Output the (x, y) coordinate of the center of the cell containing the given text.  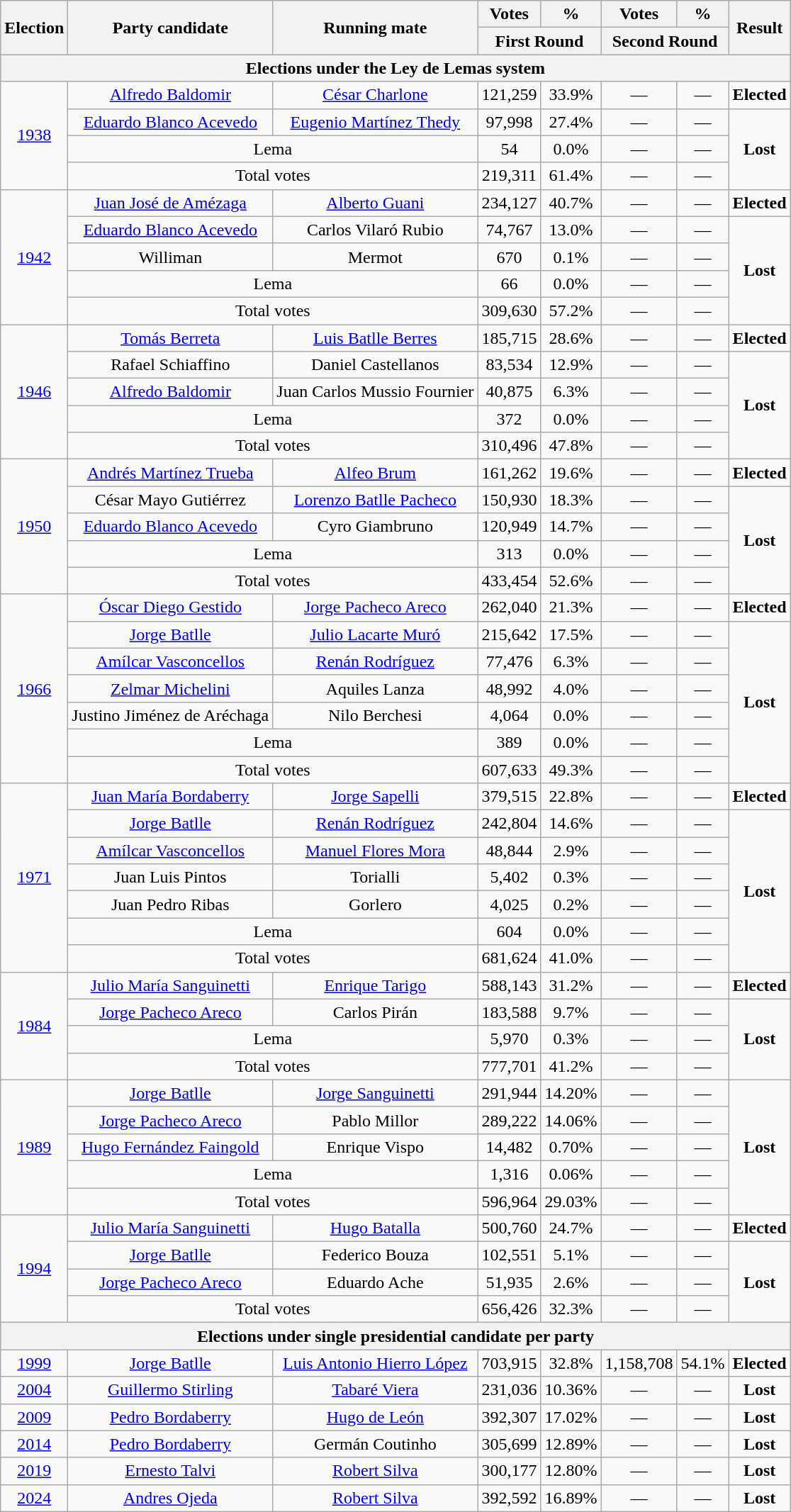
41.2% (571, 1066)
0.06% (571, 1174)
47.8% (571, 446)
150,930 (509, 500)
Mermot (376, 257)
2004 (34, 1390)
Julio Lacarte Muró (376, 634)
Result (760, 28)
681,624 (509, 958)
27.4% (571, 122)
219,311 (509, 176)
Óscar Diego Gestido (170, 607)
379,515 (509, 797)
1989 (34, 1147)
77,476 (509, 661)
14.6% (571, 824)
31.2% (571, 985)
1946 (34, 392)
2019 (34, 1471)
Rafael Schiaffino (170, 365)
Enrique Tarigo (376, 985)
César Mayo Gutiérrez (170, 500)
0.1% (571, 257)
102,551 (509, 1255)
Nilo Berchesi (376, 715)
19.6% (571, 473)
310,496 (509, 446)
52.6% (571, 581)
1966 (34, 688)
703,915 (509, 1363)
49.3% (571, 769)
14,482 (509, 1147)
389 (509, 742)
Juan José de Amézaga (170, 203)
32.8% (571, 1363)
242,804 (509, 824)
16.89% (571, 1498)
41.0% (571, 958)
33.9% (571, 95)
10.36% (571, 1390)
83,534 (509, 365)
1950 (34, 527)
Eugenio Martínez Thedy (376, 122)
22.8% (571, 797)
Cyro Giambruno (376, 527)
231,036 (509, 1390)
24.7% (571, 1228)
670 (509, 257)
32.3% (571, 1309)
14.06% (571, 1120)
Guillermo Stirling (170, 1390)
12.89% (571, 1444)
1942 (34, 257)
309,630 (509, 310)
66 (509, 284)
Luis Antonio Hierro López (376, 1363)
0.2% (571, 905)
2024 (34, 1498)
5,402 (509, 878)
Second Round (665, 41)
40.7% (571, 203)
392,592 (509, 1498)
Pablo Millor (376, 1120)
1999 (34, 1363)
656,426 (509, 1309)
Elections under the Ley de Lemas system (395, 68)
21.3% (571, 607)
9.7% (571, 1012)
392,307 (509, 1417)
Hugo de León (376, 1417)
Germán Coutinho (376, 1444)
2.9% (571, 851)
12.80% (571, 1471)
Enrique Vispo (376, 1147)
Luis Batlle Berres (376, 338)
Aquiles Lanza (376, 688)
300,177 (509, 1471)
61.4% (571, 176)
First Round (539, 41)
433,454 (509, 581)
607,633 (509, 769)
57.2% (571, 310)
17.02% (571, 1417)
Party candidate (170, 28)
161,262 (509, 473)
1971 (34, 878)
Zelmar Michelini (170, 688)
97,998 (509, 122)
4,064 (509, 715)
Running mate (376, 28)
588,143 (509, 985)
Lorenzo Batlle Pacheco (376, 500)
48,844 (509, 851)
14.7% (571, 527)
Eduardo Ache (376, 1282)
Hugo Fernández Faingold (170, 1147)
18.3% (571, 500)
48,992 (509, 688)
Jorge Sanguinetti (376, 1093)
51,935 (509, 1282)
14.20% (571, 1093)
185,715 (509, 338)
Juan Pedro Ribas (170, 905)
Daniel Castellanos (376, 365)
500,760 (509, 1228)
Justino Jiménez de Aréchaga (170, 715)
54 (509, 149)
1984 (34, 1026)
Andres Ojeda (170, 1498)
Juan Luis Pintos (170, 878)
1,316 (509, 1174)
Jorge Sapelli (376, 797)
Election (34, 28)
Tomás Berreta (170, 338)
Tabaré Viera (376, 1390)
Torialli (376, 878)
1994 (34, 1269)
262,040 (509, 607)
2009 (34, 1417)
74,767 (509, 230)
Federico Bouza (376, 1255)
54.1% (703, 1363)
Gorlero (376, 905)
120,949 (509, 527)
Elections under single presidential candidate per party (395, 1336)
372 (509, 419)
5.1% (571, 1255)
Ernesto Talvi (170, 1471)
121,259 (509, 95)
40,875 (509, 392)
Manuel Flores Mora (376, 851)
13.0% (571, 230)
2.6% (571, 1282)
Hugo Batalla (376, 1228)
289,222 (509, 1120)
29.03% (571, 1202)
313 (509, 554)
4,025 (509, 905)
28.6% (571, 338)
César Charlone (376, 95)
Andrés Martínez Trueba (170, 473)
604 (509, 931)
4.0% (571, 688)
291,944 (509, 1093)
Alfeo Brum (376, 473)
Carlos Vilaró Rubio (376, 230)
234,127 (509, 203)
Carlos Pirán (376, 1012)
1,158,708 (639, 1363)
777,701 (509, 1066)
215,642 (509, 634)
12.9% (571, 365)
596,964 (509, 1202)
17.5% (571, 634)
0.70% (571, 1147)
1938 (34, 135)
Juan María Bordaberry (170, 797)
Alberto Guani (376, 203)
2014 (34, 1444)
183,588 (509, 1012)
5,970 (509, 1039)
Juan Carlos Mussio Fournier (376, 392)
305,699 (509, 1444)
Williman (170, 257)
